Return the (x, y) coordinate for the center point of the cell that contains the specified text.  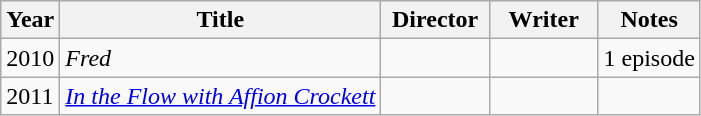
2010 (30, 58)
In the Flow with Affion Crockett (220, 96)
Fred (220, 58)
Year (30, 20)
Notes (649, 20)
Writer (544, 20)
2011 (30, 96)
1 episode (649, 58)
Title (220, 20)
Director (436, 20)
